Return [X, Y] of the center of cell containing provided text 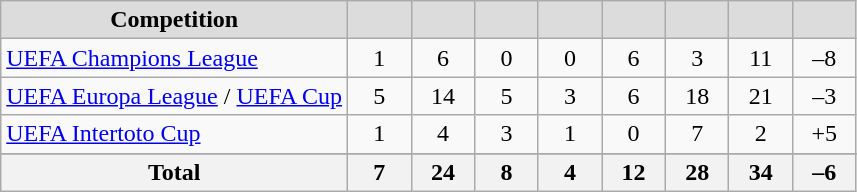
–3 [825, 96]
–6 [825, 172]
+5 [825, 134]
–8 [825, 58]
UEFA Champions League [174, 58]
14 [443, 96]
21 [761, 96]
UEFA Europa League / UEFA Cup [174, 96]
28 [697, 172]
34 [761, 172]
Total [174, 172]
12 [634, 172]
18 [697, 96]
Competition [174, 20]
2 [761, 134]
8 [507, 172]
11 [761, 58]
24 [443, 172]
UEFA Intertoto Cup [174, 134]
